Find where the given text appears and provide that cell's center as [X, Y] coordinate. 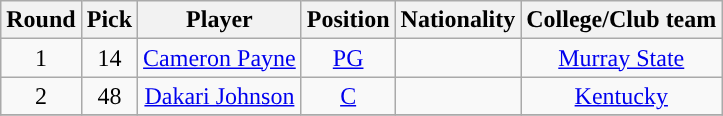
48 [109, 96]
C [348, 96]
2 [41, 96]
Position [348, 20]
Murray State [622, 58]
Player [220, 20]
Dakari Johnson [220, 96]
Kentucky [622, 96]
PG [348, 58]
14 [109, 58]
College/Club team [622, 20]
Pick [109, 20]
Round [41, 20]
1 [41, 58]
Cameron Payne [220, 58]
Nationality [458, 20]
